Output the [x, y] coordinate of the center of the cell containing the given text.  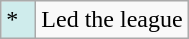
Led the league [112, 20]
* [18, 20]
